Provide the (X, Y) coordinate of the cell's center where the given text is located.  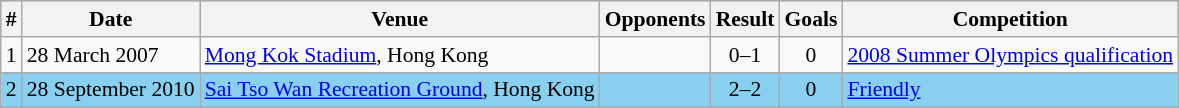
0–1 (746, 55)
Friendly (1010, 90)
1 (12, 55)
# (12, 19)
Mong Kok Stadium, Hong Kong (400, 55)
2–2 (746, 90)
Sai Tso Wan Recreation Ground, Hong Kong (400, 90)
28 March 2007 (111, 55)
2 (12, 90)
Venue (400, 19)
Competition (1010, 19)
Goals (810, 19)
Opponents (656, 19)
Result (746, 19)
28 September 2010 (111, 90)
Date (111, 19)
2008 Summer Olympics qualification (1010, 55)
